Return the [X, Y] coordinate for the center point of the cell that contains the specified text.  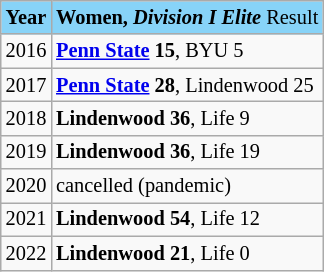
2016 [26, 51]
2020 [26, 186]
Penn State 28, Lindenwood 25 [187, 85]
Women, Division I Elite Result [187, 17]
Year [26, 17]
Lindenwood 21, Life 0 [187, 253]
2022 [26, 253]
Penn State 15, BYU 5 [187, 51]
Lindenwood 54, Life 12 [187, 219]
2019 [26, 152]
cancelled (pandemic) [187, 186]
2021 [26, 219]
Lindenwood 36, Life 9 [187, 118]
2018 [26, 118]
Lindenwood 36, Life 19 [187, 152]
2017 [26, 85]
